Locate the cell with the specified text and output its [X, Y] center coordinate. 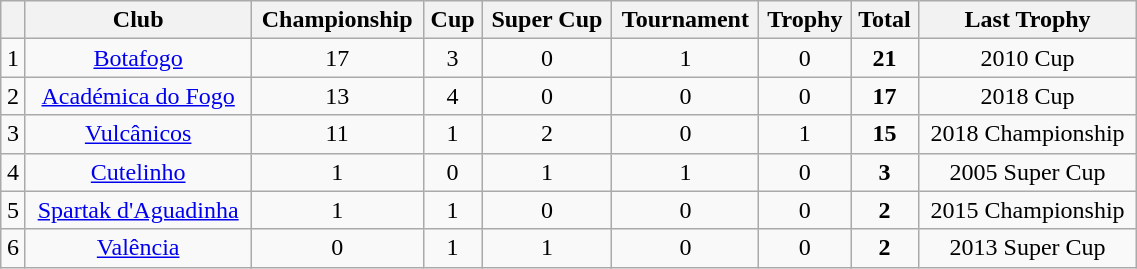
11 [337, 134]
Valência [138, 248]
Botafogo [138, 58]
Super Cup [547, 20]
Cutelinho [138, 172]
Championship [337, 20]
Club [138, 20]
Last Trophy [1027, 20]
2015 Championship [1027, 210]
Tournament [686, 20]
13 [337, 96]
2018 Cup [1027, 96]
21 [885, 58]
2005 Super Cup [1027, 172]
Vulcânicos [138, 134]
2010 Cup [1027, 58]
2013 Super Cup [1027, 248]
Trophy [805, 20]
15 [885, 134]
Total [885, 20]
Spartak d'Aguadinha [138, 210]
Cup [452, 20]
5 [14, 210]
Académica do Fogo [138, 96]
2018 Championship [1027, 134]
6 [14, 248]
